From the cell containing the given text, extract its center point as (X, Y) coordinate. 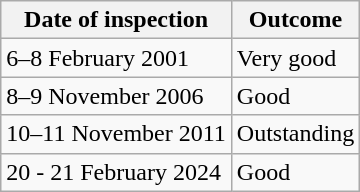
Outcome (295, 20)
Very good (295, 58)
6–8 February 2001 (116, 58)
8–9 November 2006 (116, 96)
Outstanding (295, 134)
Date of inspection (116, 20)
20 - 21 February 2024 (116, 172)
10–11 November 2011 (116, 134)
